For the text-containing cell, return its midpoint in (x, y) coordinate format. 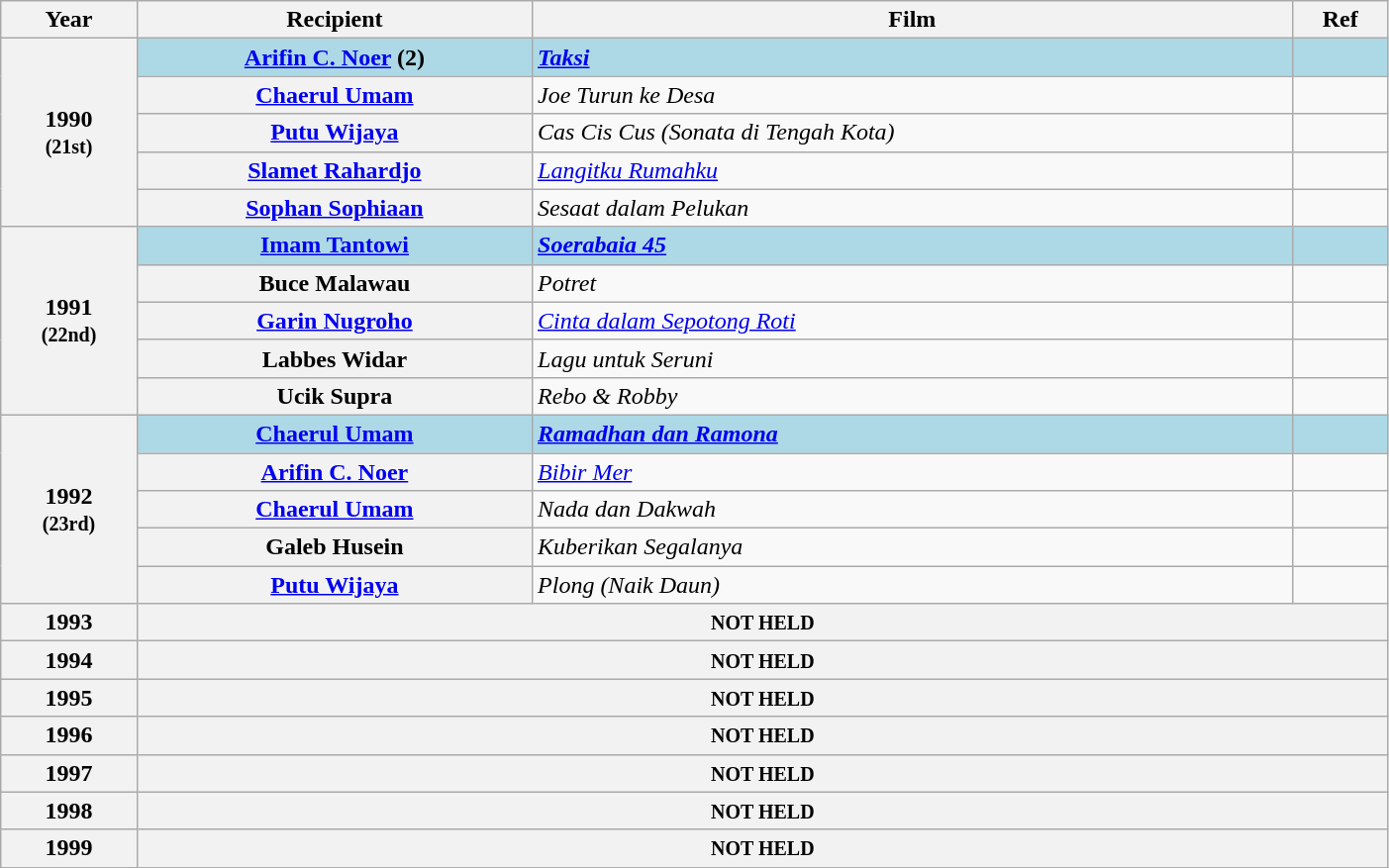
Buce Malawau (335, 283)
Sophan Sophiaan (335, 208)
Labbes Widar (335, 358)
Potret (913, 283)
Recipient (335, 20)
Kuberikan Segalanya (913, 547)
Ref (1340, 20)
Film (913, 20)
Arifin C. Noer (335, 472)
Taksi (913, 57)
Lagu untuk Seruni (913, 358)
Joe Turun ke Desa (913, 95)
1991(22nd) (69, 321)
Garin Nugroho (335, 321)
Nada dan Dakwah (913, 510)
1997 (69, 773)
Rebo & Robby (913, 396)
1996 (69, 735)
1995 (69, 698)
Cas Cis Cus (Sonata di Tengah Kota) (913, 133)
1990(21st) (69, 133)
1999 (69, 848)
Imam Tantowi (335, 245)
Bibir Mer (913, 472)
Langitku Rumahku (913, 170)
Arifin C. Noer (2) (335, 57)
Slamet Rahardjo (335, 170)
Cinta dalam Sepotong Roti (913, 321)
Soerabaia 45 (913, 245)
Galeb Husein (335, 547)
1992(23rd) (69, 509)
Ucik Supra (335, 396)
Ramadhan dan Ramona (913, 434)
1994 (69, 660)
Sesaat dalam Pelukan (913, 208)
Year (69, 20)
Plong (Naik Daun) (913, 585)
1998 (69, 811)
1993 (69, 623)
